Search for the cell housing the specified text and yield its (x, y) center coordinate. 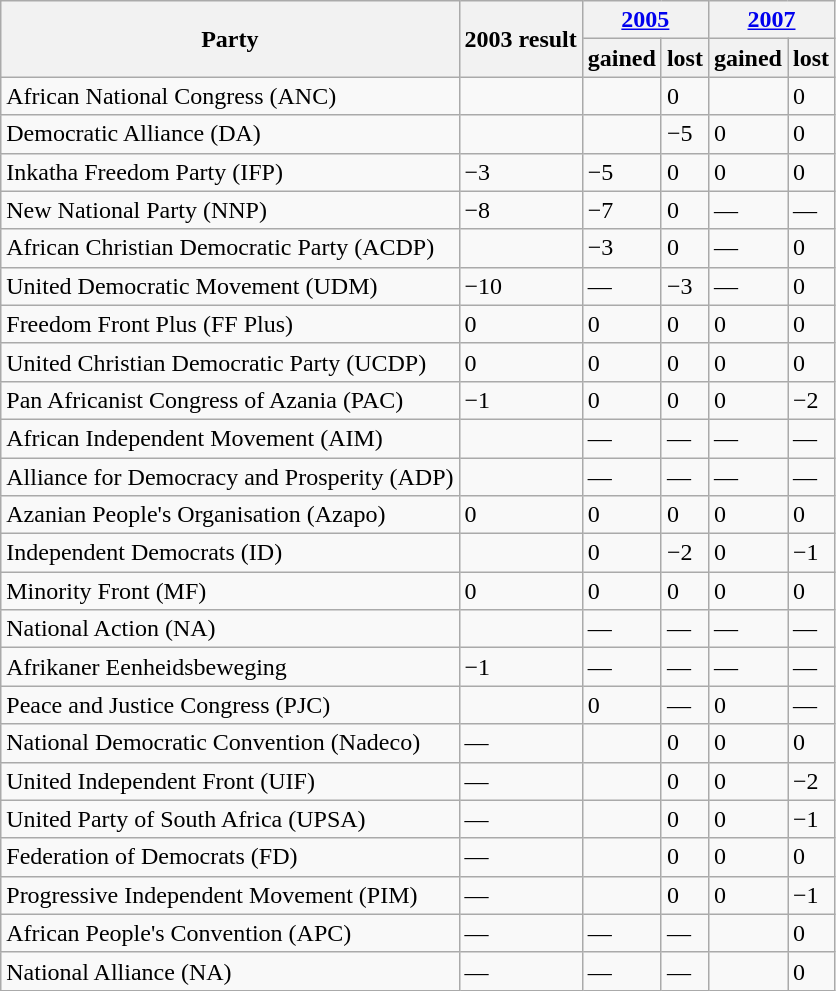
United Democratic Movement (UDM) (230, 286)
2007 (771, 20)
2003 result (520, 39)
2005 (645, 20)
Federation of Democrats (FD) (230, 857)
United Independent Front (UIF) (230, 781)
−7 (622, 210)
National Alliance (NA) (230, 971)
Progressive Independent Movement (PIM) (230, 895)
African Christian Democratic Party (ACDP) (230, 248)
−8 (520, 210)
New National Party (NNP) (230, 210)
African Independent Movement (AIM) (230, 438)
Azanian People's Organisation (Azapo) (230, 515)
Inkatha Freedom Party (IFP) (230, 172)
−10 (520, 286)
Independent Democrats (ID) (230, 553)
Freedom Front Plus (FF Plus) (230, 324)
United Party of South Africa (UPSA) (230, 819)
United Christian Democratic Party (UCDP) (230, 362)
Peace and Justice Congress (PJC) (230, 705)
National Action (NA) (230, 629)
Minority Front (MF) (230, 591)
Democratic Alliance (DA) (230, 134)
African National Congress (ANC) (230, 96)
Party (230, 39)
Alliance for Democracy and Prosperity (ADP) (230, 477)
National Democratic Convention (Nadeco) (230, 743)
Afrikaner Eenheidsbeweging (230, 667)
Pan Africanist Congress of Azania (PAC) (230, 400)
African People's Convention (APC) (230, 933)
